Pinpoint the cell where the given text exists, returning its [x, y] midpoint coordinate. 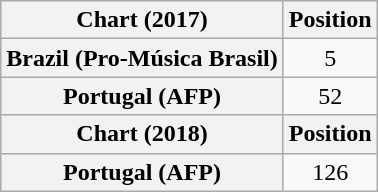
Chart (2017) [142, 20]
Brazil (Pro-Música Brasil) [142, 58]
Chart (2018) [142, 134]
52 [330, 96]
126 [330, 172]
5 [330, 58]
